From the cell containing the given text, extract its center point as [X, Y] coordinate. 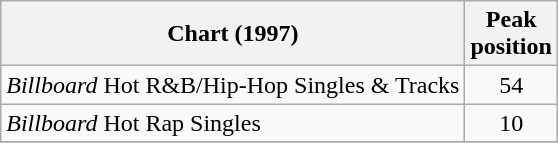
Billboard Hot R&B/Hip-Hop Singles & Tracks [233, 85]
Billboard Hot Rap Singles [233, 123]
Chart (1997) [233, 34]
10 [511, 123]
Peakposition [511, 34]
54 [511, 85]
